Scan for the cell matching the given text and deliver its (X, Y) coordinate at center. 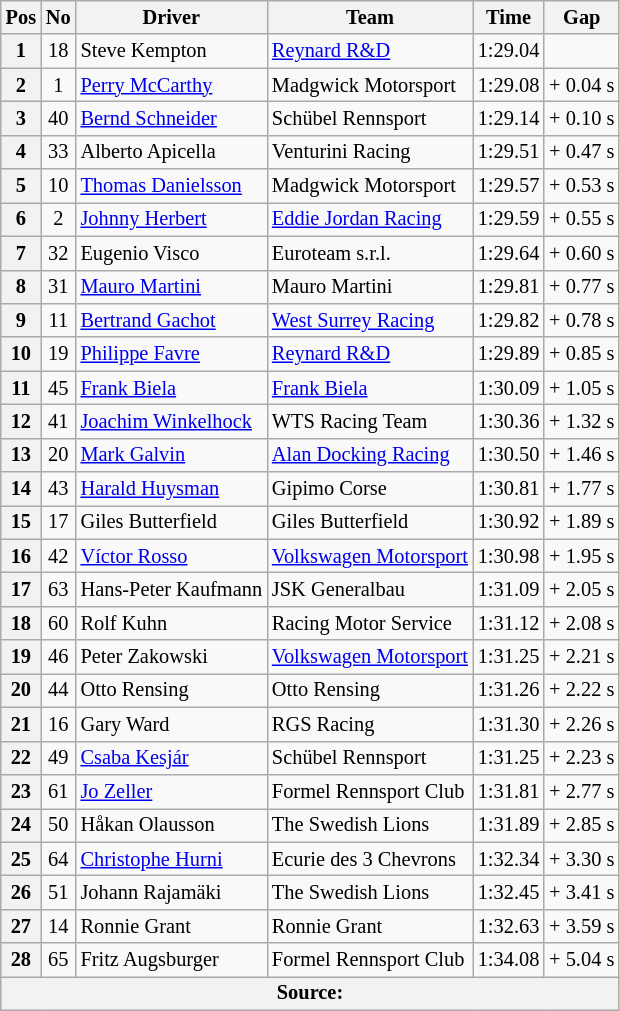
41 (58, 421)
1:31.26 (508, 690)
Johann Rajamäki (172, 892)
45 (58, 388)
+ 0.53 s (582, 186)
+ 0.77 s (582, 287)
Pos (21, 17)
63 (58, 589)
+ 2.85 s (582, 825)
+ 5.04 s (582, 960)
7 (21, 253)
Source: (310, 993)
Jo Zeller (172, 791)
1:30.09 (508, 388)
+ 1.32 s (582, 421)
9 (21, 320)
3 (21, 118)
1:30.50 (508, 455)
1:29.04 (508, 51)
8 (21, 287)
1:29.51 (508, 152)
1:31.12 (508, 623)
Peter Zakowski (172, 657)
1:30.98 (508, 556)
Euroteam s.r.l. (370, 253)
24 (21, 825)
+ 0.60 s (582, 253)
1:31.30 (508, 724)
+ 0.78 s (582, 320)
1:29.89 (508, 354)
Steve Kempton (172, 51)
No (58, 17)
Philippe Favre (172, 354)
Perry McCarthy (172, 85)
1:30.92 (508, 522)
1:31.81 (508, 791)
12 (21, 421)
Bertrand Gachot (172, 320)
+ 2.77 s (582, 791)
Rolf Kuhn (172, 623)
Johnny Herbert (172, 219)
West Surrey Racing (370, 320)
23 (21, 791)
Eddie Jordan Racing (370, 219)
Time (508, 17)
+ 1.95 s (582, 556)
+ 1.46 s (582, 455)
Thomas Danielsson (172, 186)
Víctor Rosso (172, 556)
Gipimo Corse (370, 489)
Gap (582, 17)
1:34.08 (508, 960)
Alberto Apicella (172, 152)
Gary Ward (172, 724)
32 (58, 253)
51 (58, 892)
+ 2.23 s (582, 758)
+ 1.05 s (582, 388)
Ecurie des 3 Chevrons (370, 859)
50 (58, 825)
1:29.08 (508, 85)
33 (58, 152)
Mark Galvin (172, 455)
+ 3.30 s (582, 859)
Joachim Winkelhock (172, 421)
+ 0.47 s (582, 152)
Csaba Kesjár (172, 758)
+ 1.77 s (582, 489)
Fritz Augsburger (172, 960)
15 (21, 522)
+ 0.85 s (582, 354)
1:29.81 (508, 287)
31 (58, 287)
Håkan Olausson (172, 825)
42 (58, 556)
Harald Huysman (172, 489)
1:30.81 (508, 489)
+ 2.22 s (582, 690)
Bernd Schneider (172, 118)
26 (21, 892)
1:32.63 (508, 926)
Team (370, 17)
1:29.14 (508, 118)
+ 1.89 s (582, 522)
RGS Racing (370, 724)
Eugenio Visco (172, 253)
27 (21, 926)
25 (21, 859)
64 (58, 859)
1:30.36 (508, 421)
Venturini Racing (370, 152)
+ 0.10 s (582, 118)
1:32.34 (508, 859)
Christophe Hurni (172, 859)
+ 0.55 s (582, 219)
65 (58, 960)
1:29.57 (508, 186)
5 (21, 186)
6 (21, 219)
+ 2.08 s (582, 623)
+ 2.05 s (582, 589)
28 (21, 960)
+ 2.26 s (582, 724)
43 (58, 489)
+ 3.59 s (582, 926)
40 (58, 118)
21 (21, 724)
Alan Docking Racing (370, 455)
Hans-Peter Kaufmann (172, 589)
JSK Generalbau (370, 589)
+ 0.04 s (582, 85)
1:29.59 (508, 219)
61 (58, 791)
WTS Racing Team (370, 421)
1:29.82 (508, 320)
49 (58, 758)
44 (58, 690)
Driver (172, 17)
1:32.45 (508, 892)
1:29.64 (508, 253)
Racing Motor Service (370, 623)
22 (21, 758)
60 (58, 623)
4 (21, 152)
46 (58, 657)
+ 3.41 s (582, 892)
1:31.09 (508, 589)
1:31.89 (508, 825)
13 (21, 455)
+ 2.21 s (582, 657)
